Return the (x, y) coordinate for the center point of the cell that contains the specified text.  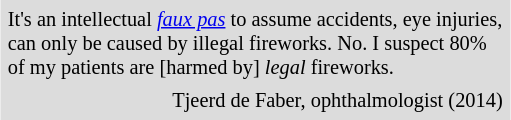
Tjeerd de Faber, ophthalmologist (2014) (255, 100)
